Search for the cell housing the specified text and yield its (x, y) center coordinate. 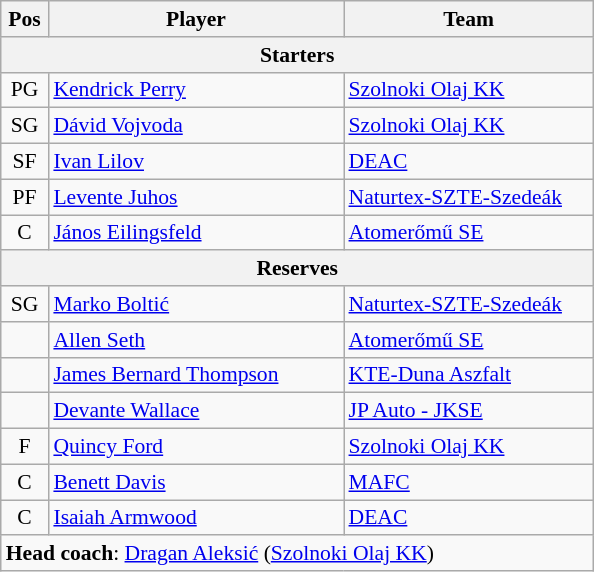
SF (25, 162)
Starters (298, 55)
Team (469, 19)
Levente Juhos (196, 197)
Quincy Ford (196, 447)
Head coach: Dragan Aleksić (Szolnoki Olaj KK) (298, 554)
Dávid Vojvoda (196, 126)
János Eilingsfeld (196, 233)
Devante Wallace (196, 411)
Ivan Lilov (196, 162)
KTE-Duna Aszfalt (469, 375)
Pos (25, 19)
Marko Boltić (196, 304)
PF (25, 197)
MAFC (469, 482)
Allen Seth (196, 340)
JP Auto - JKSE (469, 411)
Player (196, 19)
F (25, 447)
PG (25, 90)
Reserves (298, 269)
Kendrick Perry (196, 90)
Benett Davis (196, 482)
James Bernard Thompson (196, 375)
Isaiah Armwood (196, 518)
